For the text-containing cell, return its midpoint in [X, Y] coordinate format. 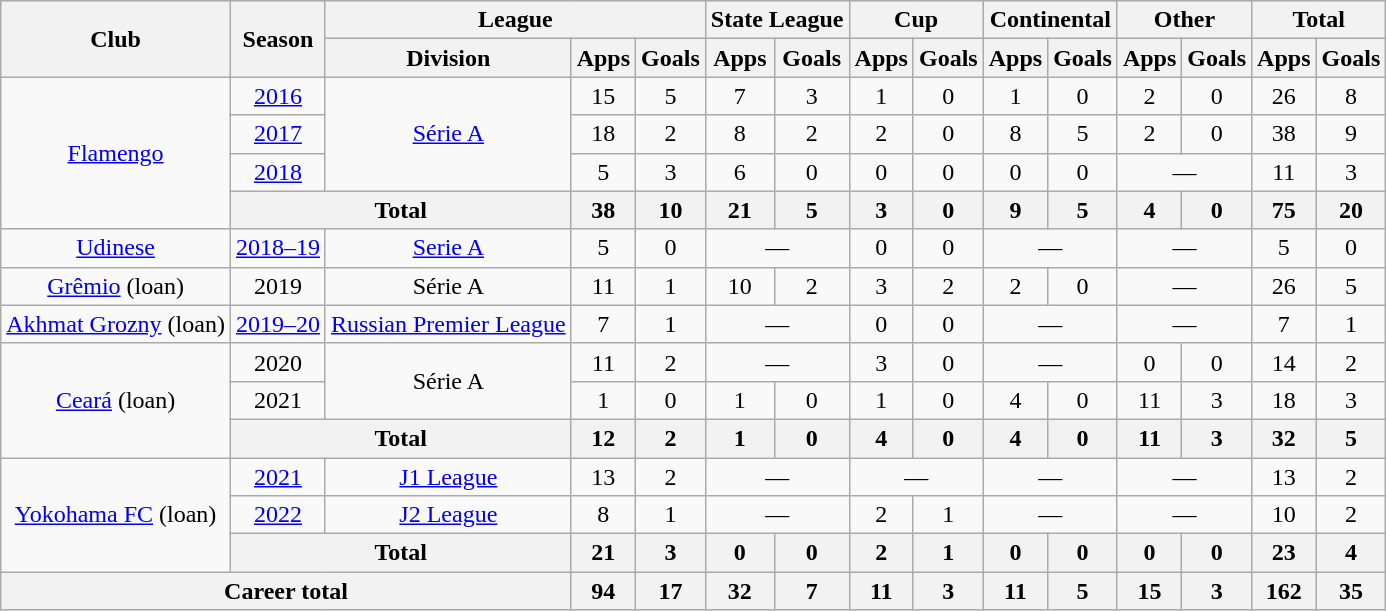
Serie A [448, 248]
2018–19 [278, 248]
35 [1351, 591]
Season [278, 39]
Flamengo [116, 153]
23 [1284, 553]
J2 League [448, 515]
State League [777, 20]
Russian Premier League [448, 324]
Continental [1050, 20]
6 [740, 172]
17 [671, 591]
2017 [278, 134]
94 [603, 591]
2022 [278, 515]
Ceará (loan) [116, 400]
J1 League [448, 477]
2019–20 [278, 324]
Division [448, 58]
2016 [278, 96]
2018 [278, 172]
Grêmio (loan) [116, 286]
75 [1284, 210]
Other [1184, 20]
2020 [278, 362]
Akhmat Grozny (loan) [116, 324]
14 [1284, 362]
162 [1284, 591]
Club [116, 39]
Udinese [116, 248]
Career total [286, 591]
League [515, 20]
2019 [278, 286]
12 [603, 438]
20 [1351, 210]
Cup [916, 20]
Yokohama FC (loan) [116, 515]
